Pinpoint the cell where the given text exists, returning its (x, y) midpoint coordinate. 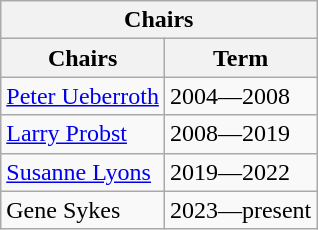
2023—present (240, 210)
Larry Probst (83, 134)
Susanne Lyons (83, 172)
2019—2022 (240, 172)
2004—2008 (240, 96)
Term (240, 58)
Peter Ueberroth (83, 96)
Gene Sykes (83, 210)
2008—2019 (240, 134)
